Provide the [X, Y] coordinate of the cell's center where the given text is located.  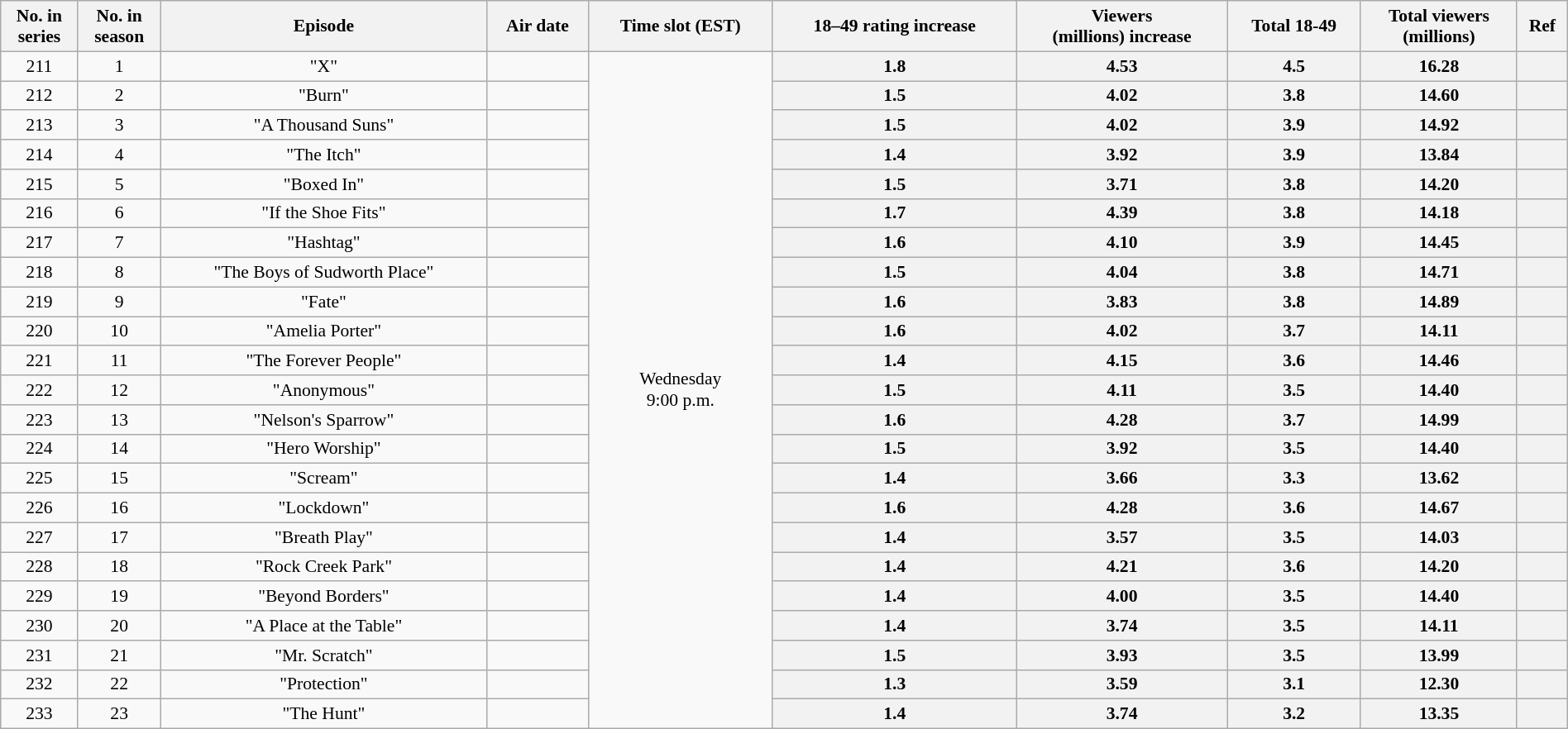
12 [119, 390]
8 [119, 273]
12.30 [1439, 684]
14.03 [1439, 537]
213 [40, 126]
Ref [1542, 26]
228 [40, 567]
14.92 [1439, 126]
Total 18-49 [1294, 26]
3.57 [1121, 537]
Time slot (EST) [680, 26]
1 [119, 66]
"Lockdown" [323, 508]
"Anonymous" [323, 390]
4.00 [1121, 597]
13 [119, 420]
4.10 [1121, 243]
"Rock Creek Park" [323, 567]
13.84 [1439, 155]
1.3 [895, 684]
3.93 [1121, 655]
3.83 [1121, 302]
5 [119, 184]
222 [40, 390]
20 [119, 626]
229 [40, 597]
231 [40, 655]
"If the Shoe Fits" [323, 213]
214 [40, 155]
"Hashtag" [323, 243]
218 [40, 273]
"Burn" [323, 96]
14.18 [1439, 213]
7 [119, 243]
"A Place at the Table" [323, 626]
6 [119, 213]
221 [40, 361]
13.35 [1439, 714]
14 [119, 449]
11 [119, 361]
3.66 [1121, 479]
19 [119, 597]
227 [40, 537]
4.04 [1121, 273]
14.45 [1439, 243]
"The Itch" [323, 155]
15 [119, 479]
"Amelia Porter" [323, 331]
4.21 [1121, 567]
"Beyond Borders" [323, 597]
"The Hunt" [323, 714]
Wednesday9:00 p.m. [680, 390]
3.71 [1121, 184]
"Boxed In" [323, 184]
14.71 [1439, 273]
"Fate" [323, 302]
233 [40, 714]
1.7 [895, 213]
215 [40, 184]
Viewers(millions) increase [1121, 26]
232 [40, 684]
"X" [323, 66]
220 [40, 331]
4 [119, 155]
3.3 [1294, 479]
2 [119, 96]
212 [40, 96]
4.15 [1121, 361]
18–49 rating increase [895, 26]
16.28 [1439, 66]
"The Forever People" [323, 361]
"Scream" [323, 479]
23 [119, 714]
4.39 [1121, 213]
219 [40, 302]
14.89 [1439, 302]
211 [40, 66]
226 [40, 508]
18 [119, 567]
Air date [538, 26]
4.5 [1294, 66]
"Breath Play" [323, 537]
230 [40, 626]
14.67 [1439, 508]
13.99 [1439, 655]
22 [119, 684]
"The Boys of Sudworth Place" [323, 273]
14.46 [1439, 361]
No. inseries [40, 26]
21 [119, 655]
3.59 [1121, 684]
3.1 [1294, 684]
4.11 [1121, 390]
"Hero Worship" [323, 449]
"A Thousand Suns" [323, 126]
No. inseason [119, 26]
Total viewers(millions) [1439, 26]
9 [119, 302]
14.60 [1439, 96]
3 [119, 126]
10 [119, 331]
13.62 [1439, 479]
"Protection" [323, 684]
223 [40, 420]
224 [40, 449]
4.53 [1121, 66]
"Nelson's Sparrow" [323, 420]
1.8 [895, 66]
Episode [323, 26]
3.2 [1294, 714]
"Mr. Scratch" [323, 655]
16 [119, 508]
14.99 [1439, 420]
216 [40, 213]
225 [40, 479]
17 [119, 537]
217 [40, 243]
